Capture the cell that displays the provided text and extract its (x, y) central coordinate. 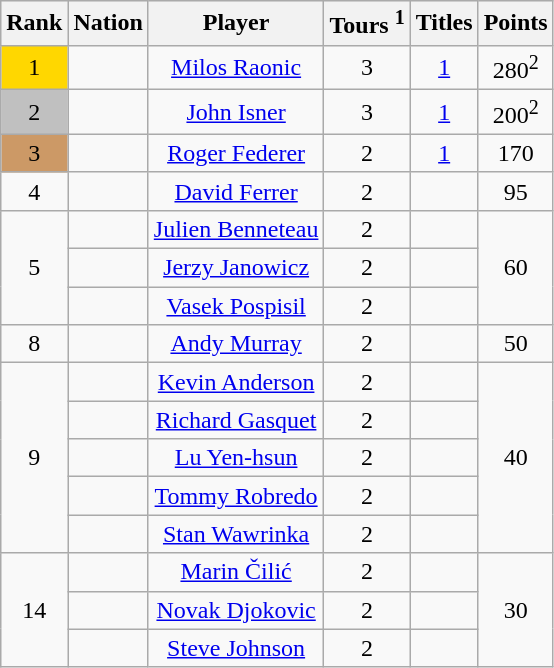
Steve Johnson (236, 648)
Roger Federer (236, 153)
Lu Yen-hsun (236, 458)
5 (34, 268)
95 (516, 191)
Rank (34, 24)
Kevin Anderson (236, 382)
2802 (516, 68)
4 (34, 191)
Points (516, 24)
Titles (444, 24)
Vasek Pospisil (236, 306)
170 (516, 153)
Player (236, 24)
Richard Gasquet (236, 420)
9 (34, 458)
Nation (108, 24)
Tommy Robredo (236, 496)
Tours 1 (367, 24)
Julien Benneteau (236, 230)
8 (34, 344)
2002 (516, 112)
John Isner (236, 112)
30 (516, 610)
14 (34, 610)
50 (516, 344)
60 (516, 268)
40 (516, 458)
David Ferrer (236, 191)
Stan Wawrinka (236, 534)
Novak Djokovic (236, 610)
Andy Murray (236, 344)
Milos Raonic (236, 68)
Marin Čilić (236, 572)
Jerzy Janowicz (236, 268)
